Find where the given text appears and provide that cell's center as (X, Y) coordinate. 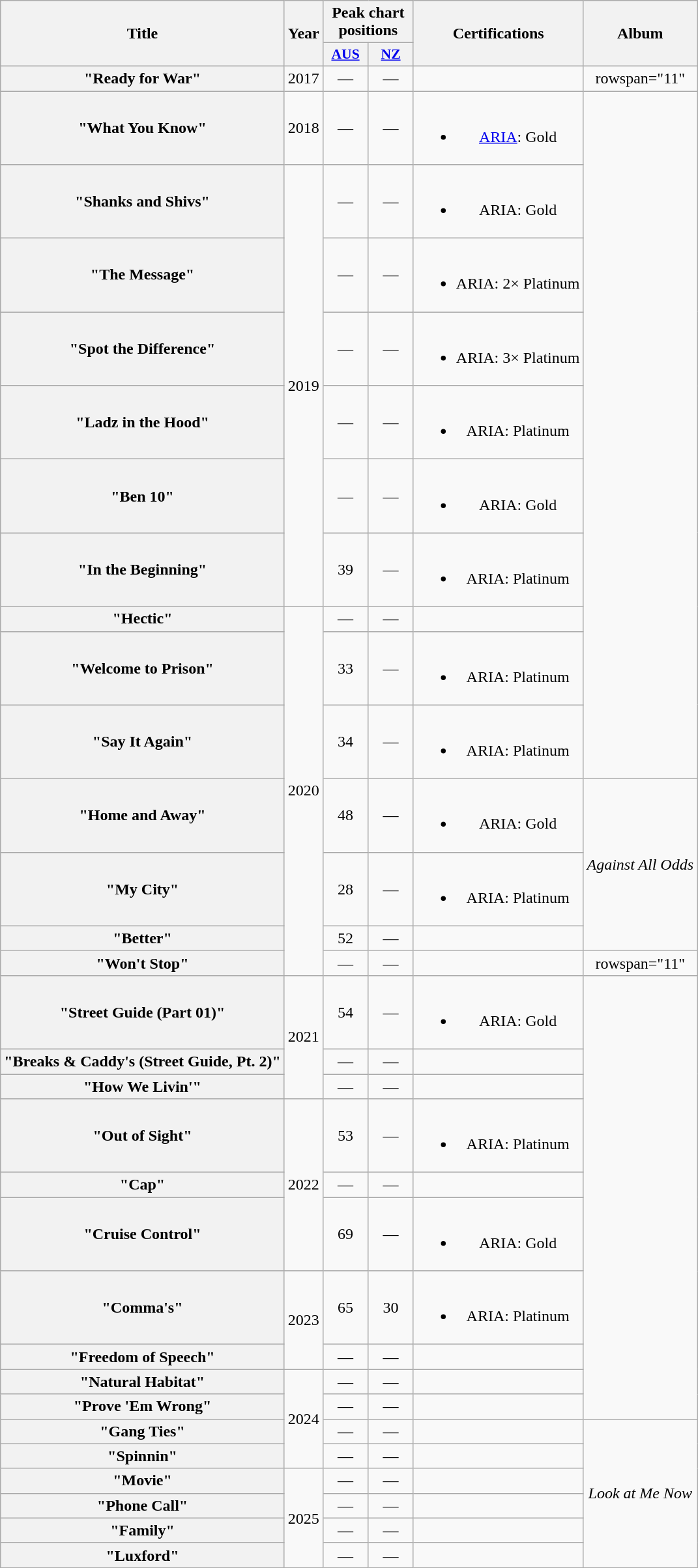
69 (345, 1234)
"Comma's" (142, 1308)
Against All Odds (640, 864)
"How We Livin'" (142, 1086)
33 (345, 668)
"Cap" (142, 1185)
"Prove 'Em Wrong" (142, 1406)
52 (345, 938)
28 (345, 889)
48 (345, 816)
"Won't Stop" (142, 963)
Look at Me Now (640, 1493)
"Spinnin" (142, 1456)
2022 (304, 1185)
2024 (304, 1419)
"The Message" (142, 275)
"Welcome to Prison" (142, 668)
"Natural Habitat" (142, 1382)
"Freedom of Speech" (142, 1357)
"Say It Again" (142, 741)
"Phone Call" (142, 1505)
"Breaks & Caddy's (Street Guide, Pt. 2)" (142, 1061)
"My City" (142, 889)
2017 (304, 78)
AUS (345, 55)
"Movie" (142, 1481)
Peak chart positions (368, 22)
"What You Know" (142, 128)
ARIA: 3× Platinum (498, 349)
NZ (391, 55)
Album (640, 34)
53 (345, 1136)
2023 (304, 1320)
Title (142, 34)
"Out of Sight" (142, 1136)
"Ladz in the Hood" (142, 422)
2025 (304, 1518)
"Hectic" (142, 619)
Year (304, 34)
65 (345, 1308)
ARIA: 2× Platinum (498, 275)
39 (345, 569)
2019 (304, 386)
"Home and Away" (142, 816)
"Spot the Difference" (142, 349)
"Shanks and Shivs" (142, 202)
"Better" (142, 938)
2018 (304, 128)
"Ready for War" (142, 78)
"Family" (142, 1530)
"Luxford" (142, 1555)
2021 (304, 1037)
Certifications (498, 34)
"Ben 10" (142, 496)
30 (391, 1308)
2020 (304, 791)
"Gang Ties" (142, 1431)
34 (345, 741)
"In the Beginning" (142, 569)
"Cruise Control" (142, 1234)
"Street Guide (Part 01)" (142, 1012)
54 (345, 1012)
